Return (X, Y) of the center of cell containing provided text 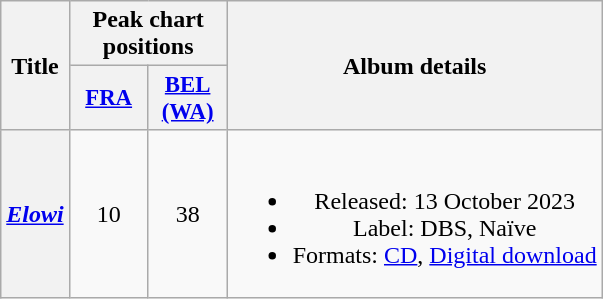
10 (108, 214)
Album details (414, 66)
BEL (WA) (188, 98)
FRA (108, 98)
Title (35, 66)
Peak chart positions (148, 34)
38 (188, 214)
Elowi (35, 214)
Released: 13 October 2023Label: DBS, NaïveFormats: CD, Digital download (414, 214)
